Scan for the cell matching the given text and deliver its [x, y] coordinate at center. 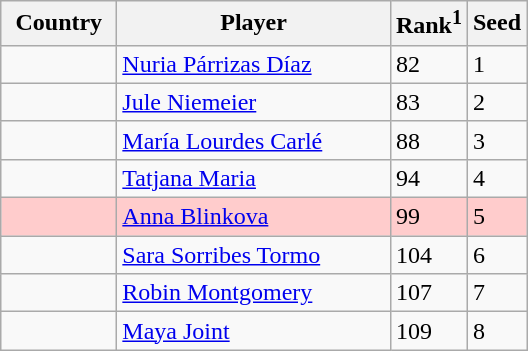
Country [59, 24]
3 [496, 140]
Jule Niemeier [254, 102]
82 [428, 64]
Nuria Párrizas Díaz [254, 64]
107 [428, 293]
Tatjana Maria [254, 178]
2 [496, 102]
Anna Blinkova [254, 217]
Sara Sorribes Tormo [254, 255]
Maya Joint [254, 331]
Seed [496, 24]
Robin Montgomery [254, 293]
4 [496, 178]
5 [496, 217]
83 [428, 102]
Player [254, 24]
99 [428, 217]
94 [428, 178]
104 [428, 255]
María Lourdes Carlé [254, 140]
1 [496, 64]
7 [496, 293]
88 [428, 140]
Rank1 [428, 24]
109 [428, 331]
6 [496, 255]
8 [496, 331]
